Capture the cell that displays the provided text and extract its (X, Y) central coordinate. 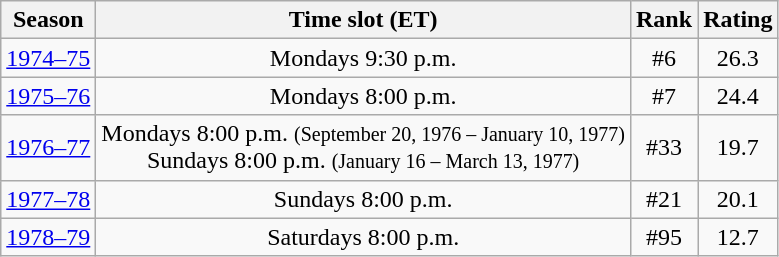
#33 (664, 148)
#95 (664, 237)
24.4 (738, 96)
12.7 (738, 237)
26.3 (738, 58)
1975–76 (48, 96)
1977–78 (48, 199)
Time slot (ET) (364, 20)
Mondays 8:00 p.m. (September 20, 1976 – January 10, 1977)Sundays 8:00 p.m. (January 16 – March 13, 1977) (364, 148)
Rating (738, 20)
#6 (664, 58)
1976–77 (48, 148)
Mondays 9:30 p.m. (364, 58)
Mondays 8:00 p.m. (364, 96)
19.7 (738, 148)
20.1 (738, 199)
1978–79 (48, 237)
Season (48, 20)
Saturdays 8:00 p.m. (364, 237)
Sundays 8:00 p.m. (364, 199)
#21 (664, 199)
#7 (664, 96)
1974–75 (48, 58)
Rank (664, 20)
